Provide the (X, Y) coordinate of the cell's center where the given text is located.  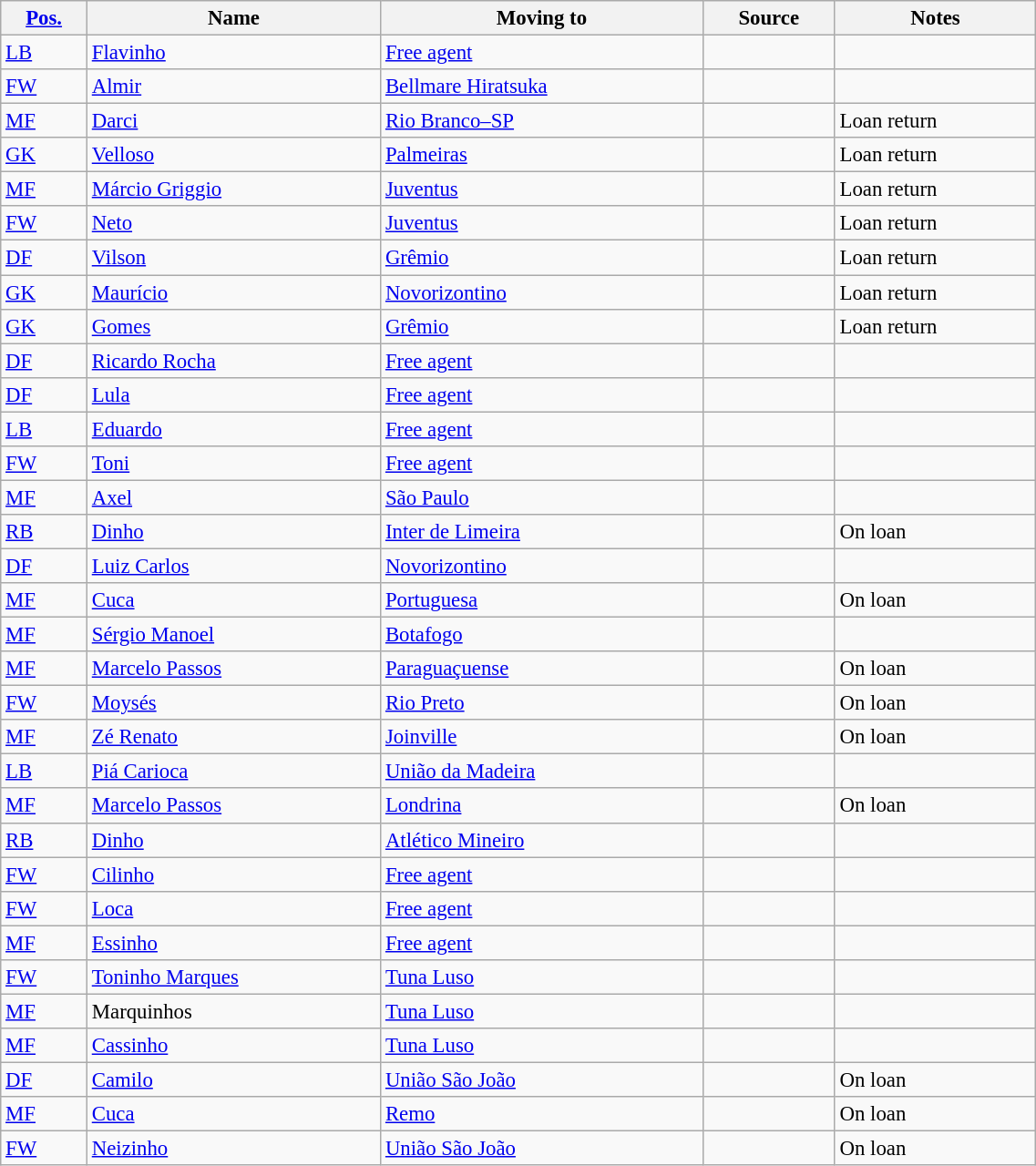
Joinville (542, 737)
Paraguaçuense (542, 669)
Rio Branco–SP (542, 121)
Flavinho (233, 53)
Vilson (233, 258)
Atlético Mineiro (542, 840)
Lula (233, 394)
Zé Renato (233, 737)
Neto (233, 223)
Darci (233, 121)
Notes (935, 18)
Bellmare Hiratsuka (542, 87)
Camilo (233, 1079)
Pos. (44, 18)
Eduardo (233, 429)
Remo (542, 1114)
Ricardo Rocha (233, 361)
Moysés (233, 703)
Neizinho (233, 1149)
Essinho (233, 943)
Maurício (233, 292)
Inter de Limeira (542, 532)
Gomes (233, 326)
Marquinhos (233, 1011)
União da Madeira (542, 772)
Toninho Marques (233, 977)
Márcio Griggio (233, 189)
Almir (233, 87)
Cassinho (233, 1046)
Botafogo (542, 635)
Palmeiras (542, 155)
Toni (233, 464)
Piá Carioca (233, 772)
São Paulo (542, 497)
Rio Preto (542, 703)
Source (769, 18)
Portuguesa (542, 600)
Axel (233, 497)
Londrina (542, 806)
Loca (233, 908)
Luiz Carlos (233, 566)
Sérgio Manoel (233, 635)
Name (233, 18)
Cilinho (233, 874)
Velloso (233, 155)
Moving to (542, 18)
